Pinpoint the cell where the given text exists, returning its (x, y) midpoint coordinate. 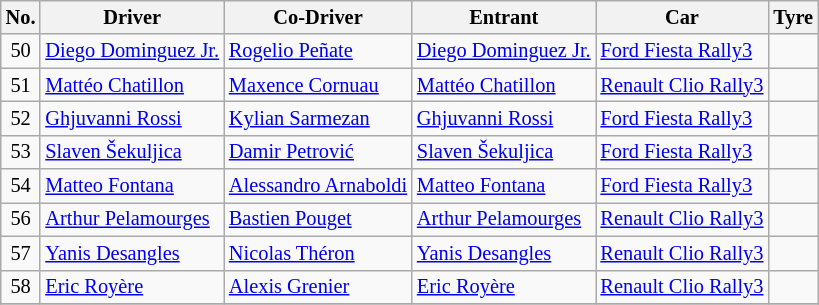
54 (21, 186)
Nicolas Théron (318, 253)
Kylian Sarmezan (318, 118)
Alessandro Arnaboldi (318, 186)
Bastien Pouget (318, 219)
Rogelio Peñate (318, 51)
Entrant (504, 17)
Alexis Grenier (318, 287)
52 (21, 118)
57 (21, 253)
51 (21, 85)
Car (682, 17)
Tyre (793, 17)
Maxence Cornuau (318, 85)
58 (21, 287)
Driver (132, 17)
Damir Petrović (318, 152)
53 (21, 152)
50 (21, 51)
Co-Driver (318, 17)
56 (21, 219)
No. (21, 17)
